Provide the (X, Y) coordinate of the cell's center where the given text is located.  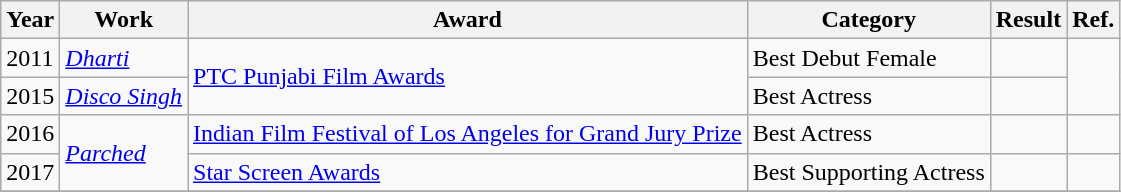
Award (468, 20)
Category (868, 20)
2017 (30, 172)
2016 (30, 134)
Work (124, 20)
Ref. (1094, 20)
Dharti (124, 58)
Star Screen Awards (468, 172)
Indian Film Festival of Los Angeles for Grand Jury Prize (468, 134)
Result (1028, 20)
PTC Punjabi Film Awards (468, 77)
Best Debut Female (868, 58)
2011 (30, 58)
Parched (124, 153)
Best Supporting Actress (868, 172)
Disco Singh (124, 96)
Year (30, 20)
2015 (30, 96)
